Search for the cell housing the specified text and yield its (x, y) center coordinate. 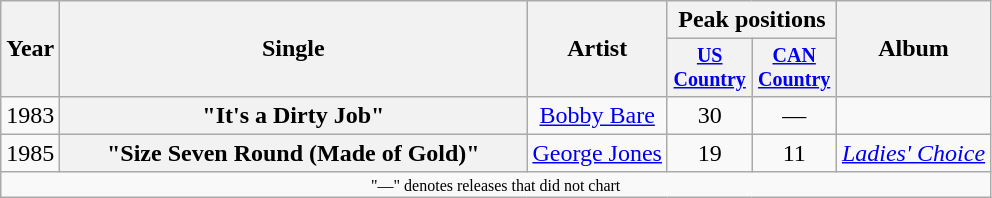
"Size Seven Round (Made of Gold)" (294, 153)
"It's a Dirty Job" (294, 115)
— (794, 115)
Peak positions (752, 20)
Ladies' Choice (913, 153)
30 (709, 115)
19 (709, 153)
George Jones (598, 153)
US Country (709, 68)
1985 (30, 153)
Single (294, 49)
CAN Country (794, 68)
Bobby Bare (598, 115)
Year (30, 49)
Artist (598, 49)
11 (794, 153)
Album (913, 49)
1983 (30, 115)
"—" denotes releases that did not chart (496, 184)
